Search for the cell housing the specified text and yield its [X, Y] center coordinate. 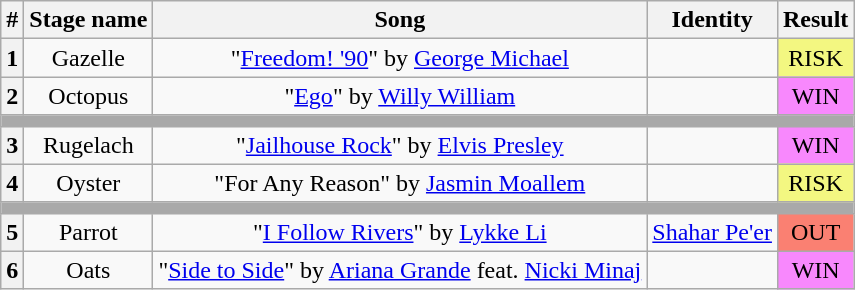
5 [12, 232]
Result [815, 20]
Oats [88, 270]
Gazelle [88, 58]
"Ego" by Willy William [400, 96]
2 [12, 96]
OUT [815, 232]
Shahar Pe'er [712, 232]
3 [12, 145]
# [12, 20]
1 [12, 58]
"For Any Reason" by Jasmin Moallem [400, 183]
"Side to Side" by Ariana Grande feat. Nicki Minaj [400, 270]
Parrot [88, 232]
"I Follow Rivers" by Lykke Li [400, 232]
Rugelach [88, 145]
Identity [712, 20]
Oyster [88, 183]
Stage name [88, 20]
6 [12, 270]
Song [400, 20]
Octopus [88, 96]
"Jailhouse Rock" by Elvis Presley [400, 145]
4 [12, 183]
"Freedom! '90" by George Michael [400, 58]
